Search for the cell housing the specified text and yield its [X, Y] center coordinate. 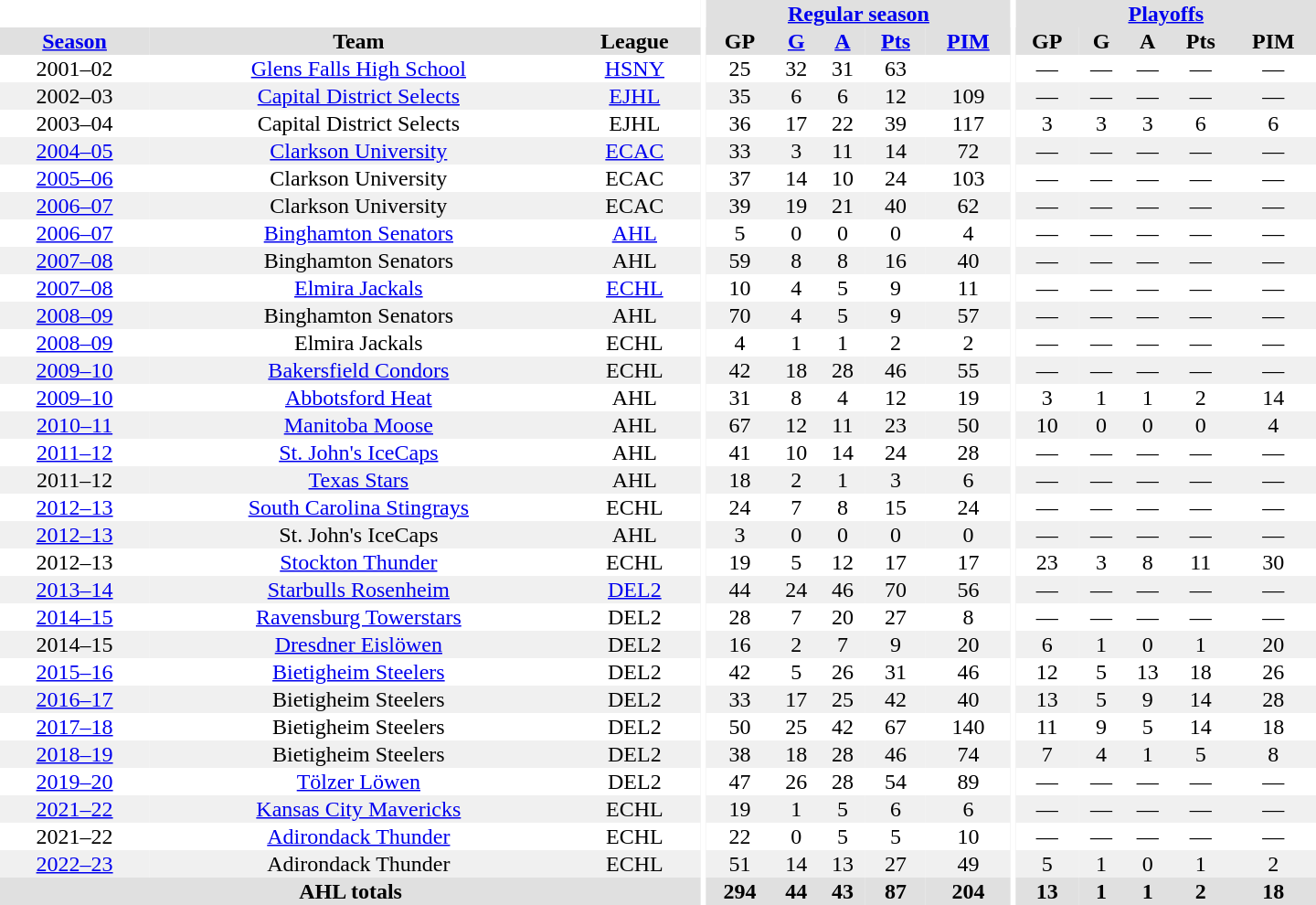
63 [896, 69]
2019–20 [75, 782]
South Carolina Stingrays [358, 507]
2003–04 [75, 123]
2002–03 [75, 96]
Bakersfield Condors [358, 370]
2010–11 [75, 425]
103 [969, 178]
36 [740, 123]
140 [969, 727]
56 [969, 590]
62 [969, 206]
2005–06 [75, 178]
Manitoba Moose [358, 425]
Season [75, 41]
117 [969, 123]
2022–23 [75, 864]
Kansas City Mavericks [358, 809]
Texas Stars [358, 480]
Stockton Thunder [358, 562]
Tölzer Löwen [358, 782]
54 [896, 782]
49 [969, 864]
Playoffs [1166, 14]
51 [740, 864]
87 [896, 891]
32 [797, 69]
59 [740, 261]
30 [1274, 562]
38 [740, 754]
55 [969, 370]
57 [969, 315]
74 [969, 754]
Regular season [859, 14]
2013–14 [75, 590]
2018–19 [75, 754]
Team [358, 41]
294 [740, 891]
89 [969, 782]
109 [969, 96]
2016–17 [75, 699]
47 [740, 782]
League [635, 41]
35 [740, 96]
204 [969, 891]
43 [843, 891]
Glens Falls High School [358, 69]
2017–18 [75, 727]
Dresdner Eislöwen [358, 644]
Abbotsford Heat [358, 398]
AHL totals [351, 891]
37 [740, 178]
HSNY [635, 69]
21 [843, 206]
72 [969, 151]
41 [740, 452]
2001–02 [75, 69]
Starbulls Rosenheim [358, 590]
2004–05 [75, 151]
Ravensburg Towerstars [358, 617]
2015–16 [75, 672]
15 [896, 507]
